Identify which cell holds the provided text, then report its (X, Y) central coordinate. 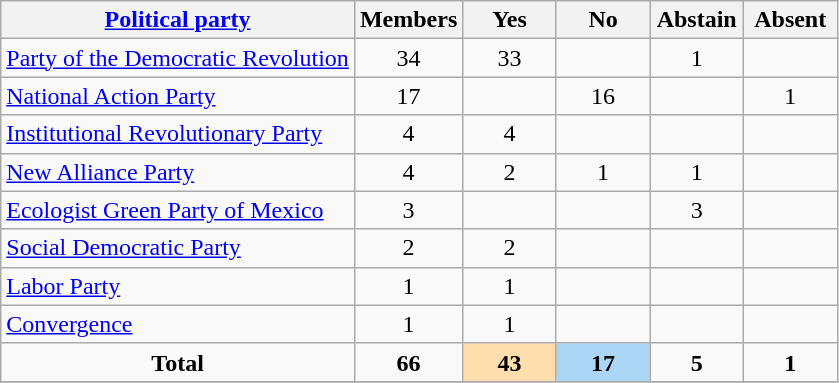
34 (408, 58)
Yes (510, 20)
16 (603, 96)
5 (697, 362)
Labor Party (178, 286)
National Action Party (178, 96)
Institutional Revolutionary Party (178, 134)
Absent (790, 20)
Party of the Democratic Revolution (178, 58)
Social Democratic Party (178, 248)
Political party (178, 20)
No (603, 20)
43 (510, 362)
Ecologist Green Party of Mexico (178, 210)
Convergence (178, 324)
66 (408, 362)
Total (178, 362)
New Alliance Party (178, 172)
Members (408, 20)
33 (510, 58)
Abstain (697, 20)
